Search for the cell housing the specified text and yield its (x, y) center coordinate. 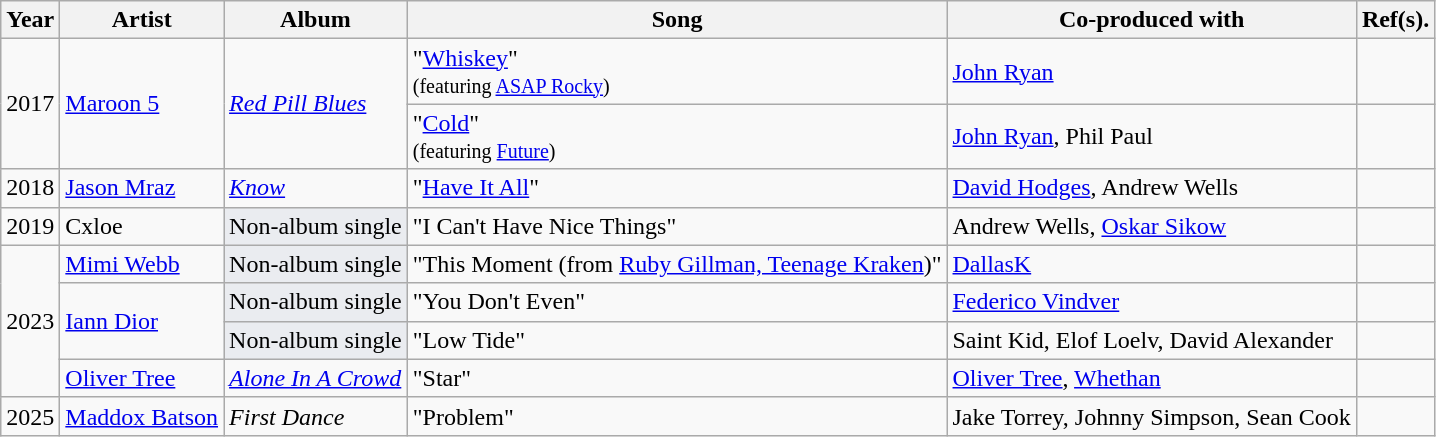
Song (677, 20)
Jake Torrey, Johnny Simpson, Sean Cook (1152, 416)
2025 (30, 416)
DallasK (1152, 264)
Red Pill Blues (316, 104)
Jason Mraz (142, 188)
Federico Vindver (1152, 302)
First Dance (316, 416)
Artist (142, 20)
Andrew Wells, Oskar Sikow (1152, 226)
Ref(s). (1395, 20)
"Have It All" (677, 188)
"Low Tide" (677, 340)
"I Can't Have Nice Things" (677, 226)
"You Don't Even" (677, 302)
2017 (30, 104)
2019 (30, 226)
Maroon 5 (142, 104)
Mimi Webb (142, 264)
Saint Kid, Elof Loelv, David Alexander (1152, 340)
John Ryan (1152, 72)
Maddox Batson (142, 416)
2023 (30, 321)
Alone In A Crowd (316, 378)
Iann Dior (142, 321)
Year (30, 20)
"Cold"(featuring Future) (677, 136)
"Whiskey"(featuring ASAP Rocky) (677, 72)
Co-produced with (1152, 20)
"Problem" (677, 416)
Oliver Tree, Whethan (1152, 378)
David Hodges, Andrew Wells (1152, 188)
"This Moment (from Ruby Gillman, Teenage Kraken)" (677, 264)
Oliver Tree (142, 378)
"Star" (677, 378)
Cxloe (142, 226)
2018 (30, 188)
Album (316, 20)
John Ryan, Phil Paul (1152, 136)
Know (316, 188)
